Capture the cell that displays the provided text and extract its (X, Y) central coordinate. 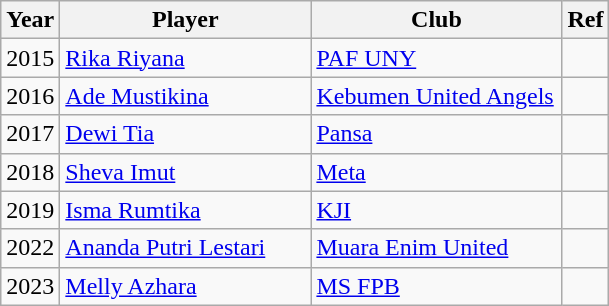
KJI (436, 210)
2016 (30, 96)
Rika Riyana (186, 58)
2019 (30, 210)
Ananda Putri Lestari (186, 248)
Ade Mustikina (186, 96)
Muara Enim United (436, 248)
PAF UNY (436, 58)
Pansa (436, 134)
2022 (30, 248)
Meta (436, 172)
Player (186, 20)
Isma Rumtika (186, 210)
2018 (30, 172)
Sheva Imut (186, 172)
2023 (30, 286)
Year (30, 20)
Club (436, 20)
2015 (30, 58)
Dewi Tia (186, 134)
2017 (30, 134)
Ref (586, 20)
Melly Azhara (186, 286)
Kebumen United Angels (436, 96)
MS FPB (436, 286)
